Identify which cell holds the provided text, then report its [X, Y] central coordinate. 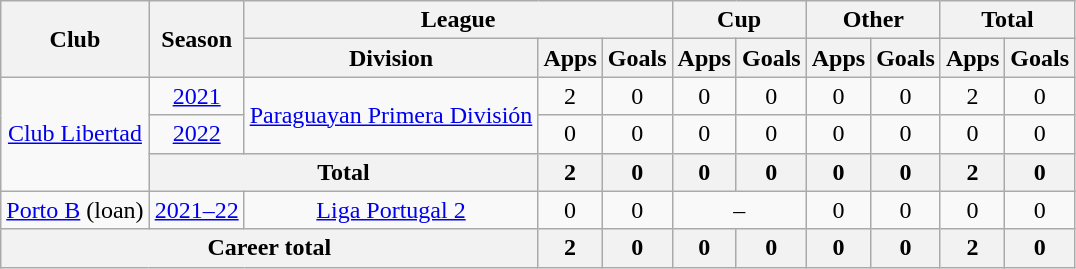
Season [196, 39]
– [739, 210]
League [458, 20]
2021–22 [196, 210]
Career total [270, 248]
2021 [196, 96]
Porto B (loan) [75, 210]
2022 [196, 134]
Paraguayan Primera División [391, 115]
Cup [739, 20]
Liga Portugal 2 [391, 210]
Club [75, 39]
Other [873, 20]
Division [391, 58]
Club Libertad [75, 134]
